Determine the (x, y) coordinate at the center of the cell enclosing the given text.  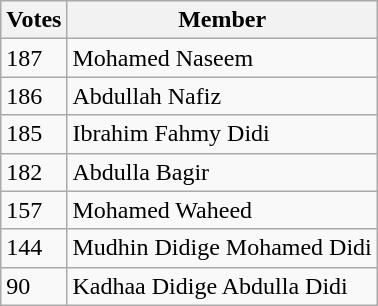
Mohamed Waheed (222, 210)
187 (34, 58)
157 (34, 210)
182 (34, 172)
186 (34, 96)
144 (34, 248)
90 (34, 286)
Member (222, 20)
Kadhaa Didige Abdulla Didi (222, 286)
Mudhin Didige Mohamed Didi (222, 248)
Votes (34, 20)
Ibrahim Fahmy Didi (222, 134)
185 (34, 134)
Abdulla Bagir (222, 172)
Abdullah Nafiz (222, 96)
Mohamed Naseem (222, 58)
